For the text-containing cell, return its midpoint in [X, Y] coordinate format. 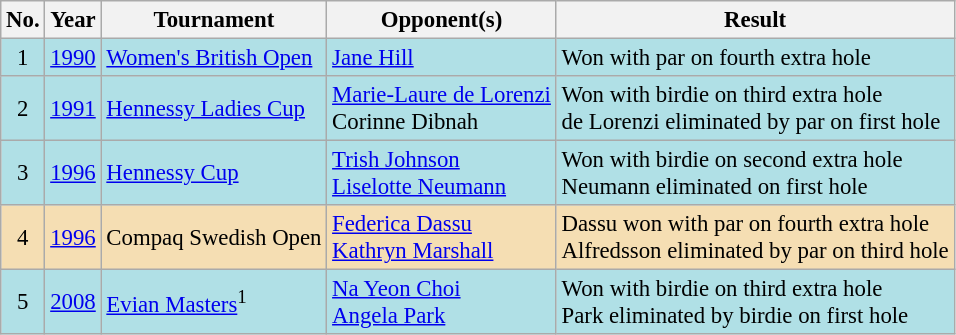
Won with par on fourth extra hole [755, 58]
3 [23, 174]
Won with birdie on second extra holeNeumann eliminated on first hole [755, 174]
Na Yeon Choi Angela Park [442, 302]
2008 [73, 302]
1990 [73, 58]
Evian Masters1 [214, 302]
Federica Dassu Kathryn Marshall [442, 238]
Women's British Open [214, 58]
Hennessy Cup [214, 174]
4 [23, 238]
Tournament [214, 20]
1 [23, 58]
No. [23, 20]
Trish Johnson Liselotte Neumann [442, 174]
Won with birdie on third extra holede Lorenzi eliminated by par on first hole [755, 108]
Marie-Laure de Lorenzi Corinne Dibnah [442, 108]
Year [73, 20]
Won with birdie on third extra holePark eliminated by birdie on first hole [755, 302]
5 [23, 302]
Opponent(s) [442, 20]
2 [23, 108]
Jane Hill [442, 58]
Compaq Swedish Open [214, 238]
Result [755, 20]
Hennessy Ladies Cup [214, 108]
Dassu won with par on fourth extra holeAlfredsson eliminated by par on third hole [755, 238]
1991 [73, 108]
